Provide the (X, Y) coordinate of the cell's center where the given text is located.  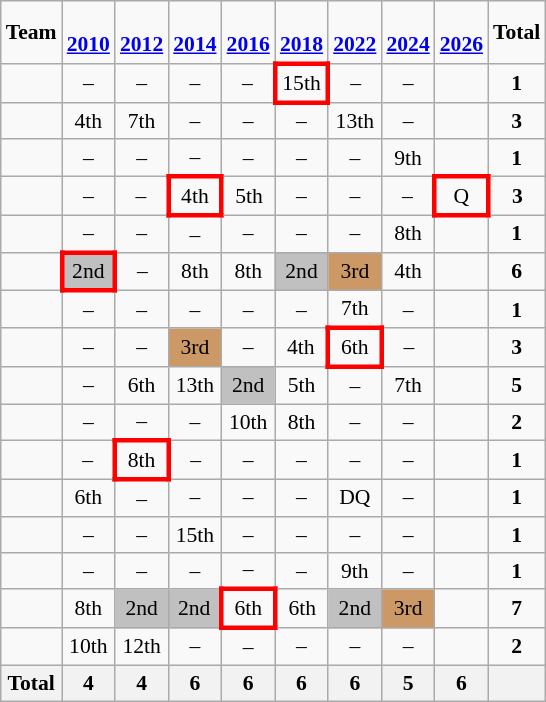
Q (462, 196)
2014 (194, 32)
2026 (462, 32)
12th (142, 646)
2022 (354, 32)
DQ (354, 498)
7 (516, 610)
2012 (142, 32)
2016 (248, 32)
2010 (88, 32)
2024 (408, 32)
2018 (302, 32)
Team (32, 32)
